From the cell containing the given text, extract its center point as [X, Y] coordinate. 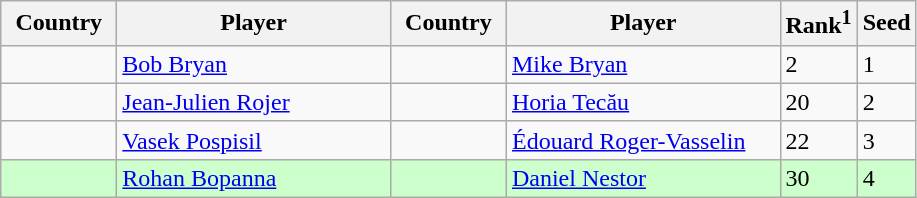
Rohan Bopanna [254, 178]
Seed [886, 24]
Mike Bryan [643, 64]
30 [818, 178]
Édouard Roger-Vasselin [643, 140]
1 [886, 64]
Rank1 [818, 24]
Daniel Nestor [643, 178]
Jean-Julien Rojer [254, 102]
4 [886, 178]
Bob Bryan [254, 64]
22 [818, 140]
Vasek Pospisil [254, 140]
3 [886, 140]
Horia Tecău [643, 102]
20 [818, 102]
